Return [x, y] of the center of cell containing provided text 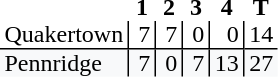
Quakertown [64, 35]
27 [261, 63]
Pennridge [64, 63]
13 [226, 63]
14 [261, 35]
